For the text-containing cell, return its midpoint in (X, Y) coordinate format. 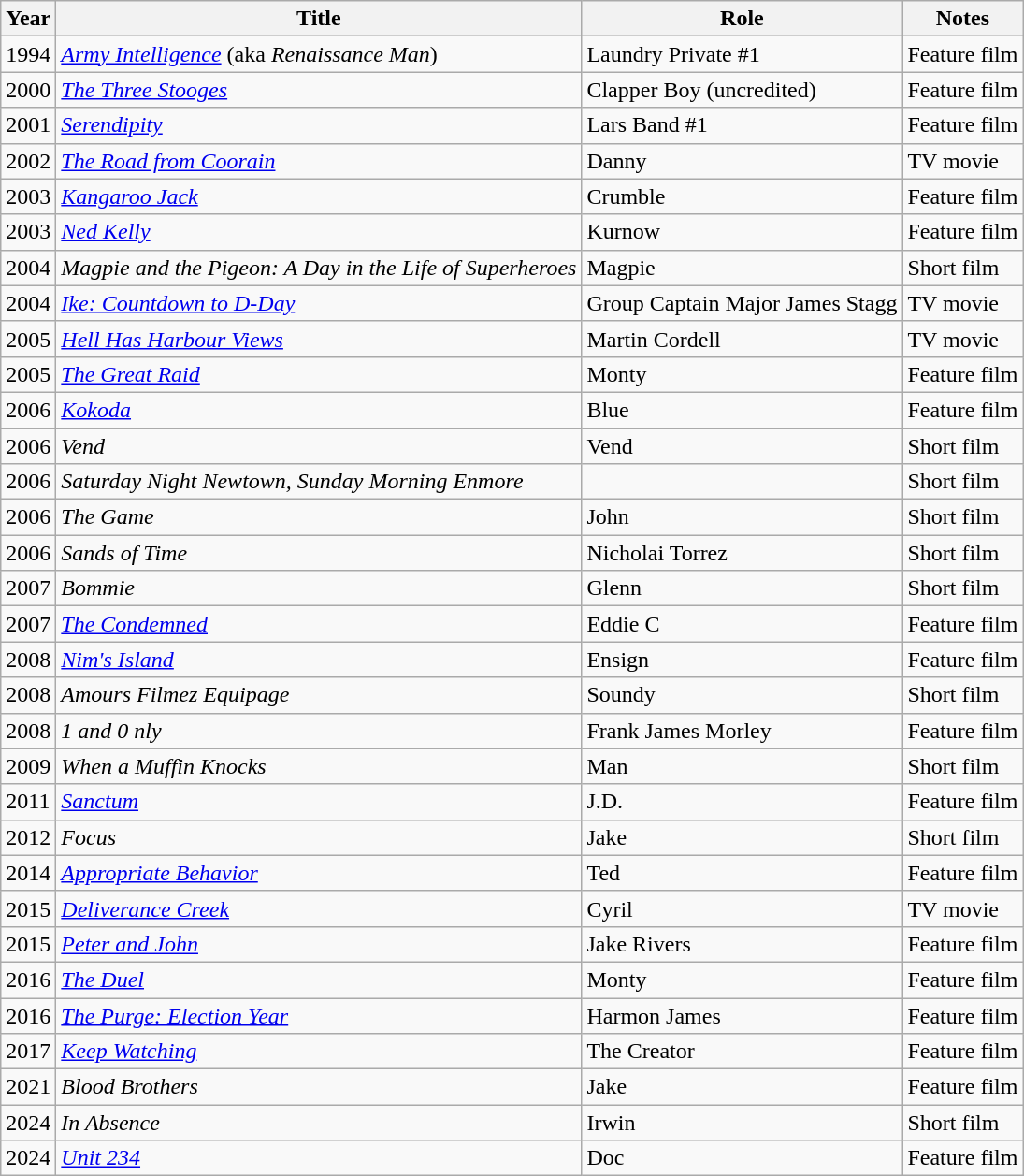
Appropriate Behavior (319, 873)
Danny (743, 161)
Ned Kelly (319, 232)
Soundy (743, 695)
The Creator (743, 1052)
Focus (319, 837)
Kurnow (743, 232)
Blue (743, 410)
Ted (743, 873)
Hell Has Harbour Views (319, 339)
1 and 0 nly (319, 731)
When a Muffin Knocks (319, 766)
Magpie (743, 268)
J.D. (743, 802)
The Three Stooges (319, 90)
Clapper Boy (uncredited) (743, 90)
In Absence (319, 1123)
2001 (28, 125)
Blood Brothers (319, 1087)
1994 (28, 54)
Lars Band #1 (743, 125)
2002 (28, 161)
Sanctum (319, 802)
The Condemned (319, 624)
2011 (28, 802)
Army Intelligence (aka Renaissance Man) (319, 54)
Magpie and the Pigeon: A Day in the Life of Superheroes (319, 268)
2000 (28, 90)
Ike: Countdown to D-Day (319, 303)
Kangaroo Jack (319, 196)
Deliverance Creek (319, 908)
Nim's Island (319, 660)
2017 (28, 1052)
The Purge: Election Year (319, 1015)
Saturday Night Newtown, Sunday Morning Enmore (319, 482)
Man (743, 766)
2014 (28, 873)
The Game (319, 517)
Eddie C (743, 624)
The Road from Coorain (319, 161)
Ensign (743, 660)
John (743, 517)
Kokoda (319, 410)
Harmon James (743, 1015)
Unit 234 (319, 1158)
Laundry Private #1 (743, 54)
Martin Cordell (743, 339)
Title (319, 19)
2012 (28, 837)
Nicholai Torrez (743, 553)
Bommie (319, 588)
Irwin (743, 1123)
The Great Raid (319, 374)
Sands of Time (319, 553)
Year (28, 19)
Crumble (743, 196)
Notes (963, 19)
Amours Filmez Equipage (319, 695)
Group Captain Major James Stagg (743, 303)
Peter and John (319, 944)
2021 (28, 1087)
Frank James Morley (743, 731)
Serendipity (319, 125)
2009 (28, 766)
Glenn (743, 588)
Jake Rivers (743, 944)
The Duel (319, 980)
Keep Watching (319, 1052)
Doc (743, 1158)
Cyril (743, 908)
Role (743, 19)
